Scan for the cell matching the given text and deliver its (X, Y) coordinate at center. 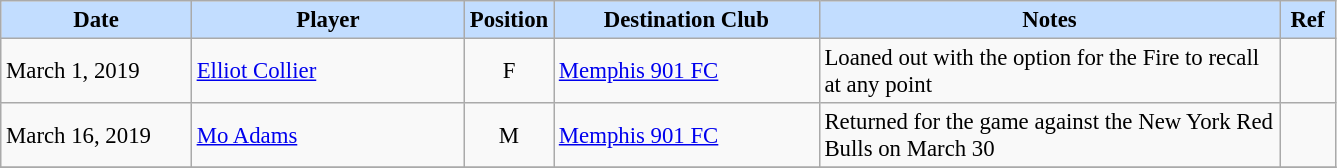
Notes (1050, 20)
Destination Club (687, 20)
F (508, 72)
Loaned out with the option for the Fire to recall at any point (1050, 72)
M (508, 136)
Date (96, 20)
Elliot Collier (328, 72)
Player (328, 20)
March 1, 2019 (96, 72)
Position (508, 20)
Ref (1308, 20)
Returned for the game against the New York Red Bulls on March 30 (1050, 136)
March 16, 2019 (96, 136)
Mo Adams (328, 136)
